Detect which cell encompasses the target text, then output its [x, y] center coordinate. 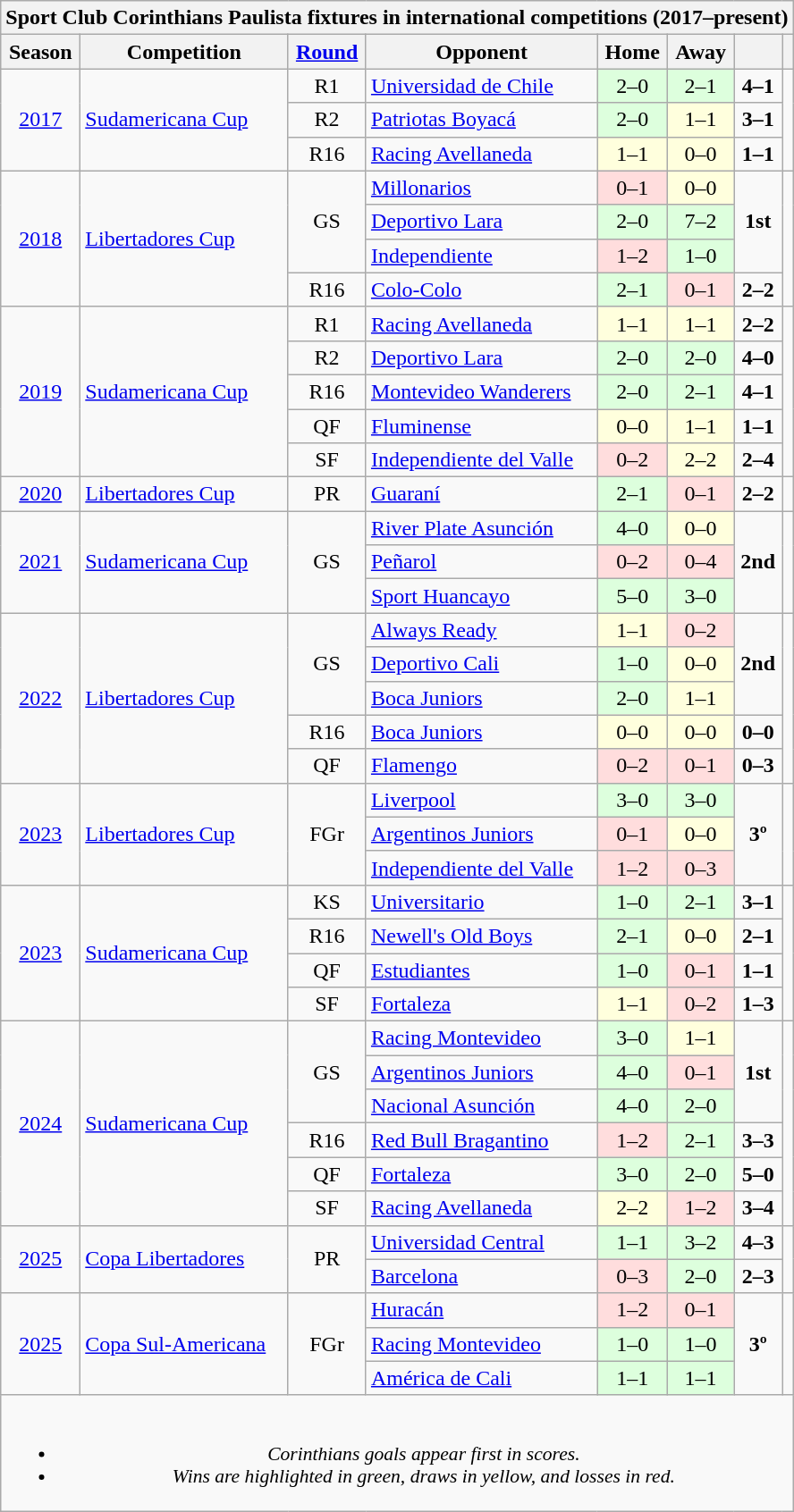
Season [41, 52]
Universidad de Chile [481, 86]
2019 [41, 391]
3–4 [758, 1208]
Flamengo [481, 766]
Estudiantes [481, 970]
River Plate Asunción [481, 528]
Deportivo Cali [481, 664]
Barcelona [481, 1276]
Newell's Old Boys [481, 936]
Fluminense [481, 426]
Huracán [481, 1310]
Sport Club Corinthians Paulista fixtures in international competitions (2017–present) [397, 18]
KS [327, 902]
Copa Sul-Americana [184, 1344]
2022 [41, 698]
2–3 [758, 1276]
2018 [41, 239]
Patriotas Boyacá [481, 120]
Always Ready [481, 630]
2–4 [758, 460]
2021 [41, 562]
Home [633, 52]
Sport Huancayo [481, 596]
Copa Libertadores [184, 1259]
Universidad Central [481, 1242]
Red Bull Bragantino [481, 1140]
4–3 [758, 1242]
América de Cali [481, 1378]
Colo-Colo [481, 290]
7–2 [701, 222]
3–2 [701, 1242]
3–3 [758, 1140]
Independiente [481, 256]
2017 [41, 120]
Opponent [481, 52]
Corinthians goals appear first in scores.Wins are highlighted in green, draws in yellow, and losses in red. [397, 1453]
0–4 [701, 562]
2024 [41, 1123]
Away [701, 52]
Montevideo Wanderers [481, 391]
Guaraní [481, 494]
Liverpool [481, 800]
Round [327, 52]
Peñarol [481, 562]
Millonarios [481, 188]
1–3 [758, 1004]
Nacional Asunción [481, 1106]
Competition [184, 52]
Universitario [481, 902]
2020 [41, 494]
